Pinpoint the cell where the given text exists, returning its [X, Y] midpoint coordinate. 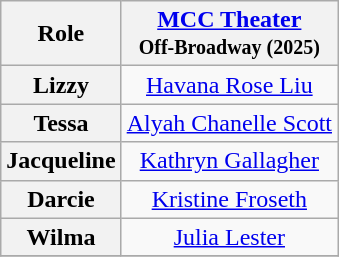
Havana Rose Liu [229, 85]
Wilma [61, 237]
Julia Lester [229, 237]
Alyah Chanelle Scott [229, 123]
Darcie [61, 199]
MCC Theater Off-Broadway (2025) [229, 34]
Kathryn Gallagher [229, 161]
Jacqueline [61, 161]
Lizzy [61, 85]
Tessa [61, 123]
Kristine Froseth [229, 199]
Role [61, 34]
